Identify which cell holds the provided text, then report its (x, y) central coordinate. 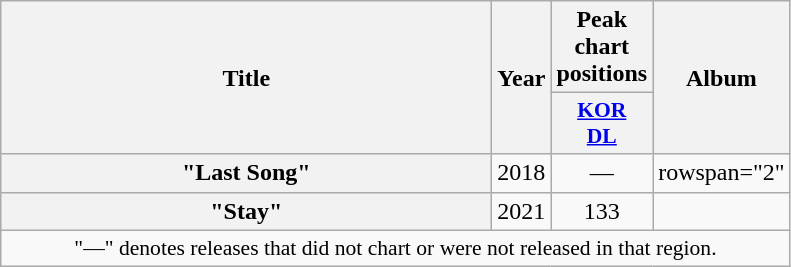
2021 (522, 211)
KORDL (602, 124)
— (602, 173)
2018 (522, 173)
"Last Song" (246, 173)
"—" denotes releases that did not chart or were not released in that region. (396, 248)
133 (602, 211)
Title (246, 78)
"Stay" (246, 211)
Peak chart positions (602, 47)
Album (722, 78)
rowspan="2" (722, 173)
Year (522, 78)
